Extract the (X, Y) coordinate from the center of the cell holding the provided text.  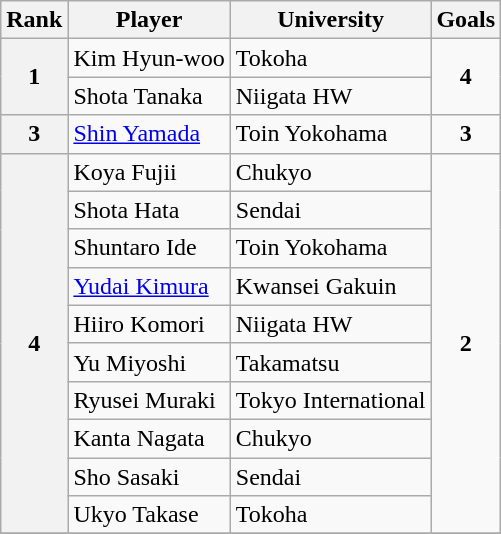
Shota Hata (149, 210)
Ryusei Muraki (149, 400)
Hiiro Komori (149, 324)
Takamatsu (330, 362)
Kim Hyun-woo (149, 58)
Rank (34, 20)
Kwansei Gakuin (330, 286)
Shuntaro Ide (149, 248)
Player (149, 20)
Kanta Nagata (149, 438)
Ukyo Takase (149, 515)
Koya Fujii (149, 172)
Shota Tanaka (149, 96)
Sho Sasaki (149, 477)
Goals (466, 20)
2 (466, 344)
Yu Miyoshi (149, 362)
1 (34, 77)
University (330, 20)
Shin Yamada (149, 134)
Yudai Kimura (149, 286)
Tokyo International (330, 400)
